Provide the [X, Y] coordinate of the cell's center where the given text is located.  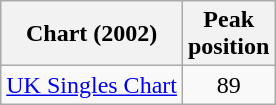
Chart (2002) [92, 34]
UK Singles Chart [92, 85]
Peakposition [228, 34]
89 [228, 85]
